For the text-containing cell, return its midpoint in (X, Y) coordinate format. 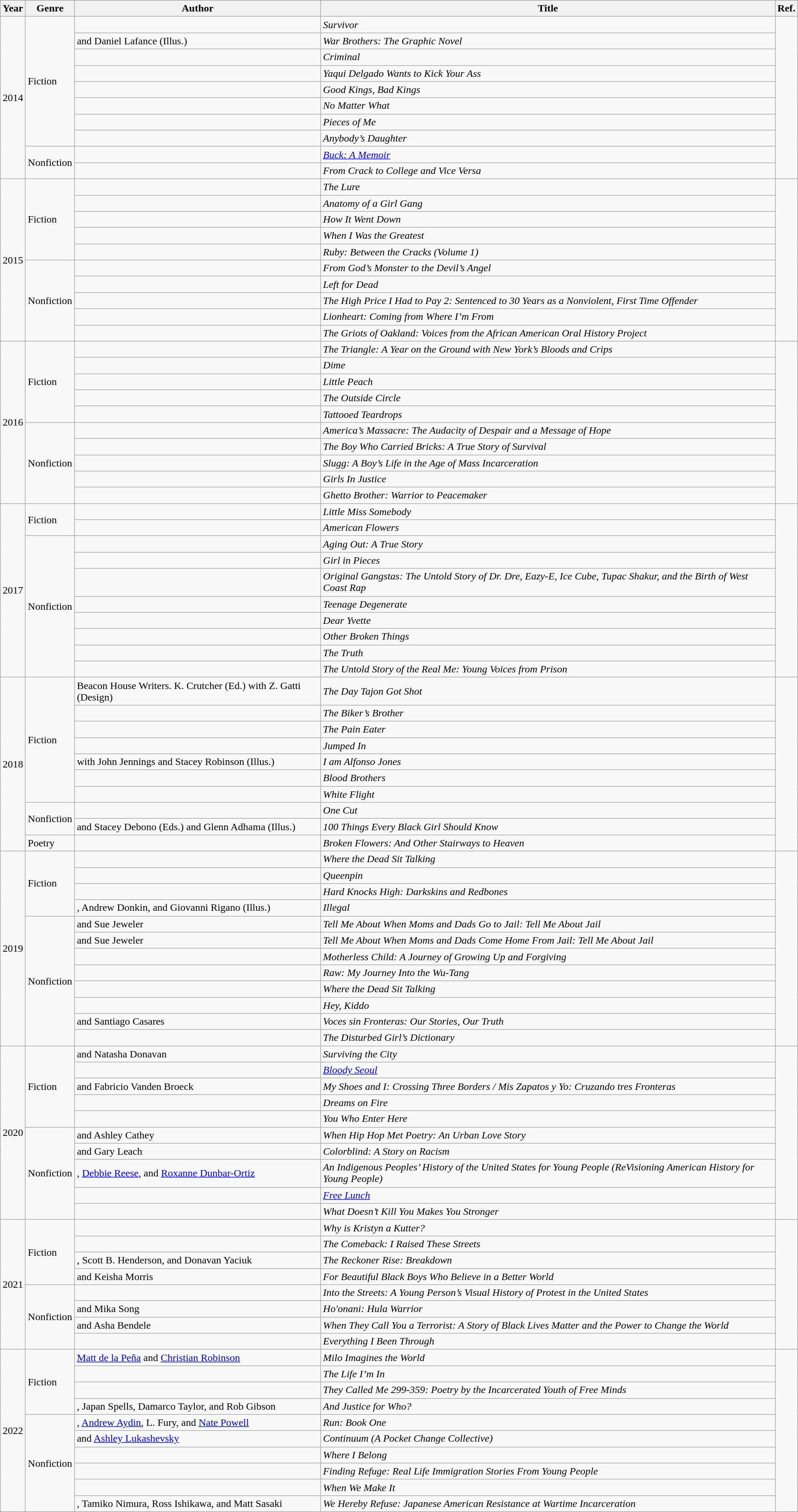
Into the Streets: A Young Person’s Visual History of Protest in the United States (548, 1293)
Ruby: Between the Cracks (Volume 1) (548, 252)
Milo Imagines the World (548, 1358)
The Boy Who Carried Bricks: A True Story of Survival (548, 446)
and Natasha Donavan (198, 1054)
2018 (13, 764)
Author (198, 9)
Little Miss Somebody (548, 512)
Surviving the City (548, 1054)
Run: Book One (548, 1422)
Tattooed Teardrops (548, 414)
Survivor (548, 25)
100 Things Every Black Girl Should Know (548, 827)
Why is Kristyn a Kutter? (548, 1228)
From Crack to College and Vice Versa (548, 171)
Ho'onani: Hula Warrior (548, 1309)
Title (548, 9)
Motherless Child: A Journey of Growing Up and Forgiving (548, 956)
Dreams on Fire (548, 1103)
Tell Me About When Moms and Dads Go to Jail: Tell Me About Jail (548, 924)
Aging Out: A True Story (548, 544)
Ref. (786, 9)
2019 (13, 948)
The Comeback: I Raised These Streets (548, 1244)
The Day Tajon Got Shot (548, 691)
Ghetto Brother: Warrior to Peacemaker (548, 495)
Slugg: A Boy’s Life in the Age of Mass Incarceration (548, 463)
The High Price I Had to Pay 2: Sentenced to 30 Years as a Nonviolent, First Time Offender (548, 301)
Good Kings, Bad Kings (548, 90)
, Andrew Aydin, L. Fury, and Nate Powell (198, 1422)
Year (13, 9)
I am Alfonso Jones (548, 762)
, Tamiko Nimura, Ross Ishikawa, and Matt Sasaki (198, 1503)
America’s Massacre: The Audacity of Despair and a Message of Hope (548, 430)
Illegal (548, 908)
Hey, Kiddo (548, 1005)
Continuum (A Pocket Change Collective) (548, 1439)
The Pain Eater (548, 729)
and Gary Leach (198, 1151)
Dear Yvette (548, 620)
We Hereby Refuse: Japanese American Resistance at Wartime Incarceration (548, 1503)
Girl in Pieces (548, 560)
Girls In Justice (548, 479)
Bloody Seoul (548, 1070)
and Keisha Morris (198, 1276)
and Stacey Debono (Eds.) and Glenn Adhama (Illus.) (198, 827)
Anatomy of a Girl Gang (548, 203)
, Andrew Donkin, and Giovanni Rigano (Illus.) (198, 908)
2021 (13, 1284)
The Biker’s Brother (548, 713)
The Disturbed Girl’s Dictionary (548, 1038)
Matt de la Peña and Christian Robinson (198, 1358)
Tell Me About When Moms and Dads Come Home From Jail: Tell Me About Jail (548, 940)
2020 (13, 1133)
The Lure (548, 187)
Genre (50, 9)
2017 (13, 591)
You Who Enter Here (548, 1119)
and Santiago Casares (198, 1022)
and Daniel Lafance (Illus.) (198, 41)
2016 (13, 422)
No Matter What (548, 106)
Finding Refuge: Real Life Immigration Stories From Young People (548, 1471)
Buck: A Memoir (548, 154)
The Griots of Oakland: Voices from the African American Oral History Project (548, 333)
Broken Flowers: And Other Stairways to Heaven (548, 843)
The Triangle: A Year on the Ground with New York’s Bloods and Crips (548, 349)
When We Make It (548, 1487)
What Doesn’t Kill You Makes You Stronger (548, 1211)
Original Gangstas: The Untold Story of Dr. Dre, Eazy-E, Ice Cube, Tupac Shakur, and the Birth of West Coast Rap (548, 582)
, Scott B. Henderson, and Donavan Yaciuk (198, 1260)
Queenpin (548, 875)
, Japan Spells, Damarco Taylor, and Rob Gibson (198, 1406)
The Reckoner Rise: Breakdown (548, 1260)
Little Peach (548, 382)
The Untold Story of the Real Me: Young Voices from Prison (548, 669)
War Brothers: The Graphic Novel (548, 41)
Poetry (50, 843)
Yaqui Delgado Wants to Kick Your Ass (548, 73)
and Mika Song (198, 1309)
and Ashley Cathey (198, 1135)
2015 (13, 260)
Other Broken Things (548, 637)
2014 (13, 98)
When I Was the Greatest (548, 236)
American Flowers (548, 528)
Jumped In (548, 746)
An Indigenous Peoples’ History of the United States for Young People (ReVisioning American History for Young People) (548, 1173)
When They Call You a Terrorist: A Story of Black Lives Matter and the Power to Change the World (548, 1325)
Voces sin Fronteras: Our Stories, Our Truth (548, 1022)
Teenage Degenerate (548, 604)
, Debbie Reese, and Roxanne Dunbar-Ortiz (198, 1173)
2022 (13, 1431)
Where I Belong (548, 1455)
Everything I Been Through (548, 1341)
and Ashley Lukashevsky (198, 1439)
Raw: My Journey Into the Wu-Tang (548, 973)
One Cut (548, 811)
Pieces of Me (548, 122)
Blood Brothers (548, 778)
Lionheart: Coming from Where I’m From (548, 317)
The Truth (548, 653)
They Called Me 299-359: Poetry by the Incarcerated Youth of Free Minds (548, 1390)
How It Went Down (548, 220)
And Justice for Who? (548, 1406)
and Fabricio Vanden Broeck (198, 1086)
with John Jennings and Stacey Robinson (Illus.) (198, 762)
When Hip Hop Met Poetry: An Urban Love Story (548, 1135)
The Outside Circle (548, 398)
Hard Knocks High: Darkskins and Redbones (548, 892)
The Life I’m In (548, 1374)
White Flight (548, 794)
From God’s Monster to the Devil’s Angel (548, 268)
My Shoes and I: Crossing Three Borders / Mis Zapatos y Yo: Cruzando tres Fronteras (548, 1086)
Colorblind: A Story on Racism (548, 1151)
Criminal (548, 57)
Dime (548, 365)
and Asha Bendele (198, 1325)
Beacon House Writers. K. Crutcher (Ed.) with Z. Gatti (Design) (198, 691)
Left for Dead (548, 284)
Free Lunch (548, 1195)
Anybody’s Daughter (548, 138)
For Beautiful Black Boys Who Believe in a Better World (548, 1276)
